Pinpoint the cell where the given text exists, returning its [X, Y] midpoint coordinate. 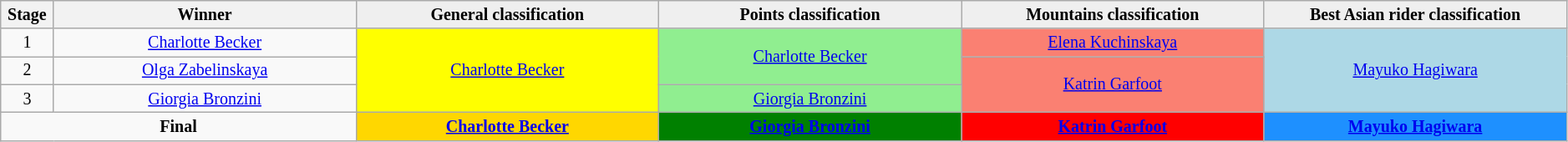
Olga Zabelinskaya [205, 70]
Elena Kuchinskaya [1113, 43]
1 [27, 43]
Mountains classification [1113, 15]
Points classification [809, 15]
Stage [27, 15]
General classification [507, 15]
Winner [205, 15]
2 [27, 70]
Final [179, 127]
3 [27, 99]
Best Asian rider classification [1415, 15]
